For the text-containing cell, return its midpoint in [X, Y] coordinate format. 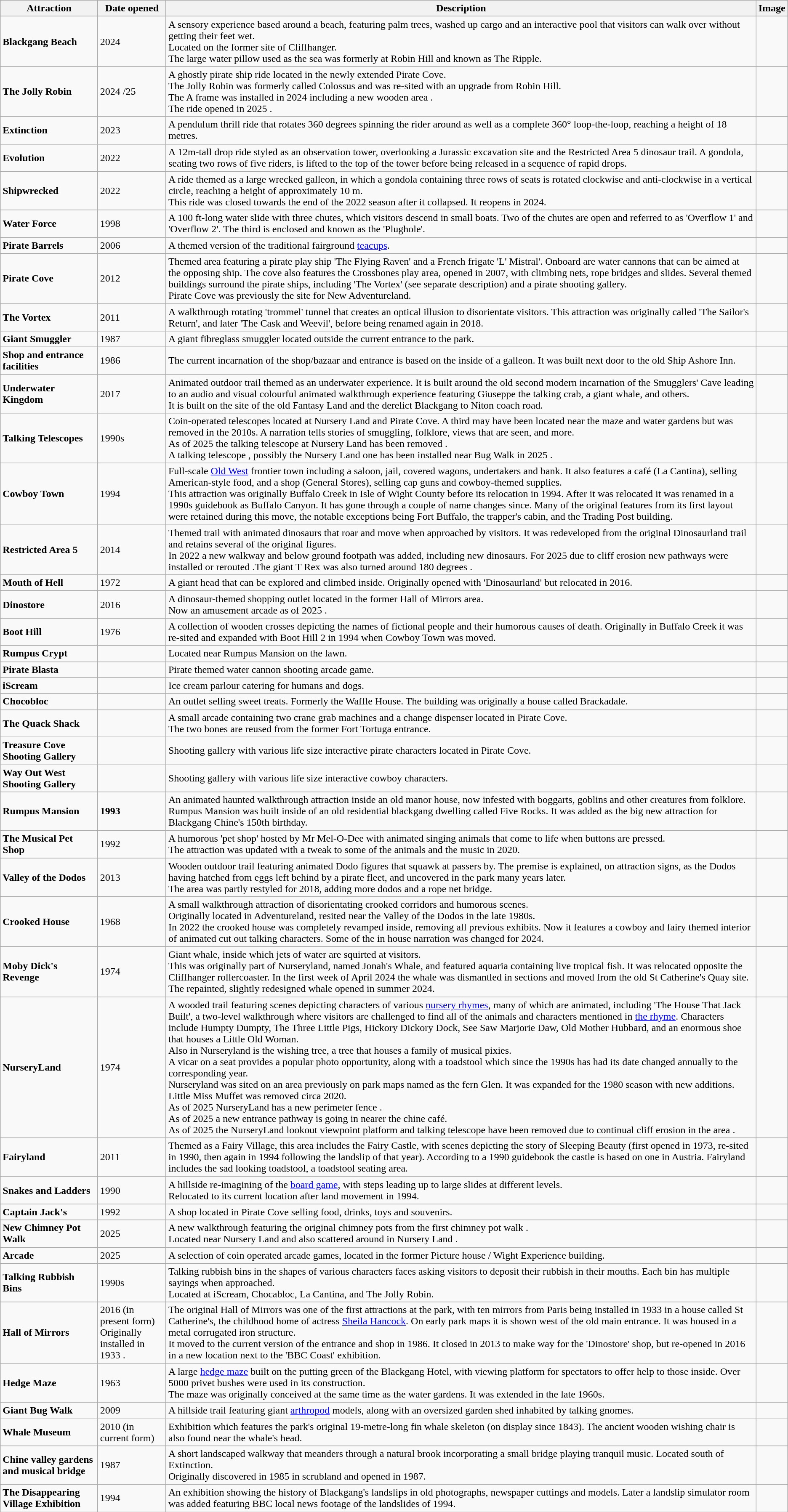
Pirate Cove [49, 279]
The Disappearing Village Exhibition [49, 1498]
Hall of Mirrors [49, 1333]
The Quack Shack [49, 723]
The current incarnation of the shop/bazaar and entrance is based on the inside of a galleon. It was built next door to the old Ship Ashore Inn. [461, 360]
2009 [132, 1410]
An outlet selling sweet treats. Formerly the Waffle House. The building was originally a house called Brackadale. [461, 702]
Giant Smuggler [49, 339]
Way Out West Shooting Gallery [49, 778]
Evolution [49, 157]
Rumpus Crypt [49, 654]
1986 [132, 360]
Shop and entrance facilities [49, 360]
2023 [132, 130]
Fairyland [49, 1157]
2006 [132, 245]
Image [772, 8]
Date opened [132, 8]
A hillside trail featuring giant arthropod models, along with an oversized garden shed inhabited by talking gnomes. [461, 1410]
Arcade [49, 1255]
1993 [132, 811]
Underwater Kingdom [49, 394]
The Jolly Robin [49, 92]
Ice cream parlour catering for humans and dogs. [461, 686]
2016 [132, 604]
2017 [132, 394]
Water Force [49, 224]
Blackgang Beach [49, 41]
iScream [49, 686]
Attraction [49, 8]
A shop located in Pirate Cove selling food, drinks, toys and souvenirs. [461, 1212]
Snakes and Ladders [49, 1190]
Crooked House [49, 922]
The Musical Pet Shop [49, 844]
Talking Telescopes [49, 438]
Shooting gallery with various life size interactive cowboy characters. [461, 778]
2012 [132, 279]
Shipwrecked [49, 191]
2016 (in present form)Originally installed in 1933 . [132, 1333]
Whale Museum [49, 1432]
A giant head that can be explored and climbed inside. Originally opened with 'Dinosaurland' but relocated in 2016. [461, 583]
A themed version of the traditional fairground teacups. [461, 245]
NurseryLand [49, 1067]
Giant Bug Walk [49, 1410]
1990 [132, 1190]
1963 [132, 1383]
New Chimney Pot Walk [49, 1234]
Mouth of Hell [49, 583]
Talking Rubbish Bins [49, 1283]
Restricted Area 5 [49, 550]
A selection of coin operated arcade games, located in the former Picture house / Wight Experience building. [461, 1255]
The Vortex [49, 317]
2010 (in current form) [132, 1432]
Description [461, 8]
Dinostore [49, 604]
Moby Dick's Revenge [49, 972]
Chine valley gardens and musical bridge [49, 1465]
Pirate themed water cannon shooting arcade game. [461, 670]
2024 [132, 41]
A pendulum thrill ride that rotates 360 degrees spinning the rider around as well as a complete 360° loop-the-loop, reaching a height of 18 metres. [461, 130]
Hedge Maze [49, 1383]
Located near Rumpus Mansion on the lawn. [461, 654]
1998 [132, 224]
Extinction [49, 130]
Cowboy Town [49, 494]
Treasure Cove Shooting Gallery [49, 751]
1972 [132, 583]
Pirate Barrels [49, 245]
2014 [132, 550]
2013 [132, 877]
Boot Hill [49, 632]
1968 [132, 922]
2024 /25 [132, 92]
Valley of the Dodos [49, 877]
A dinosaur-themed shopping outlet located in the former Hall of Mirrors area.Now an amusement arcade as of 2025 . [461, 604]
Shooting gallery with various life size interactive pirate characters located in Pirate Cove. [461, 751]
Pirate Blasta [49, 670]
Captain Jack's [49, 1212]
Chocobloc [49, 702]
1976 [132, 632]
A giant fibreglass smuggler located outside the current entrance to the park. [461, 339]
Rumpus Mansion [49, 811]
